Capture the cell that displays the provided text and extract its [X, Y] central coordinate. 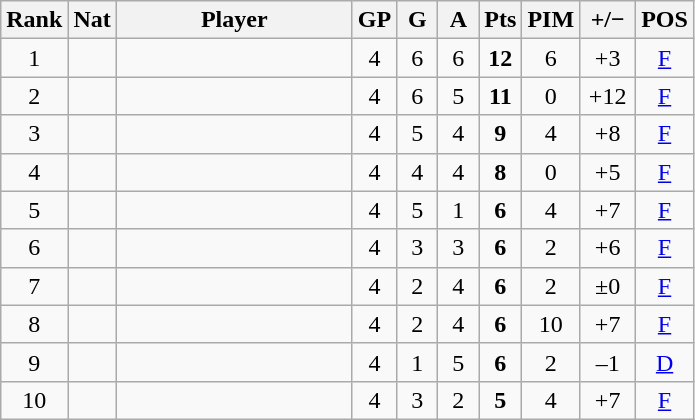
GP [374, 20]
+8 [608, 134]
Nat [92, 20]
+5 [608, 172]
+6 [608, 248]
PIM [551, 20]
±0 [608, 286]
G [418, 20]
Player [234, 20]
D [665, 362]
12 [500, 58]
A [458, 20]
11 [500, 96]
Rank [34, 20]
+3 [608, 58]
Pts [500, 20]
+/− [608, 20]
–1 [608, 362]
7 [34, 286]
POS [665, 20]
+12 [608, 96]
